Detect which cell encompasses the target text, then output its [x, y] center coordinate. 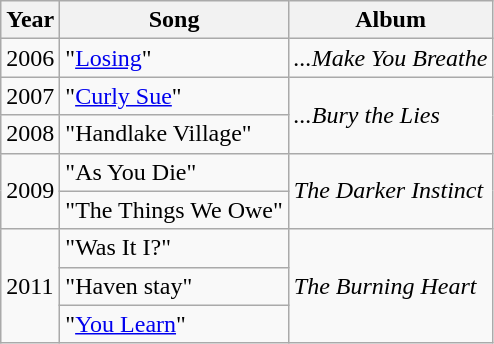
"The Things We Owe" [174, 210]
The Darker Instinct [390, 191]
"Haven stay" [174, 286]
Year [30, 20]
2006 [30, 58]
"You Learn" [174, 324]
Album [390, 20]
...Bury the Lies [390, 115]
2009 [30, 191]
2008 [30, 134]
The Burning Heart [390, 286]
2011 [30, 286]
2007 [30, 96]
"As You Die" [174, 172]
"Losing" [174, 58]
Song [174, 20]
"Handlake Village" [174, 134]
"Was It I?" [174, 248]
...Make You Breathe [390, 58]
"Curly Sue" [174, 96]
